Pinpoint the cell where the given text exists, returning its [X, Y] midpoint coordinate. 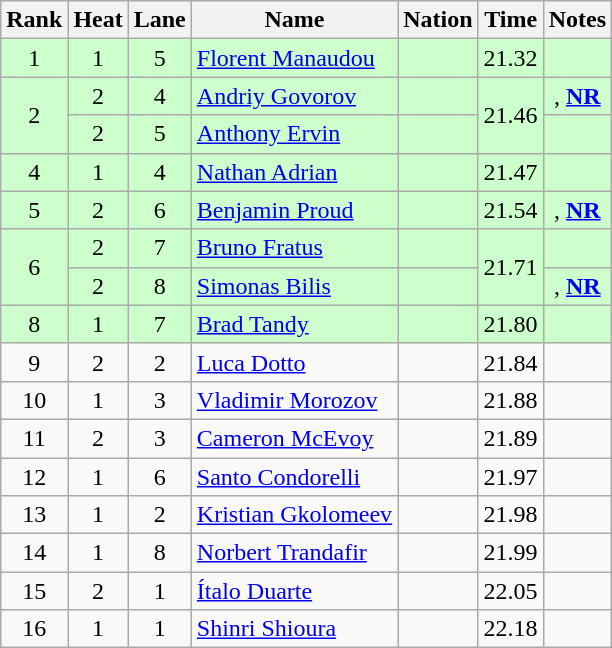
16 [34, 629]
Time [510, 20]
21.88 [510, 400]
10 [34, 400]
21.46 [510, 115]
Anthony Ervin [294, 134]
Lane [160, 20]
Cameron McEvoy [294, 438]
21.99 [510, 553]
Luca Dotto [294, 362]
21.84 [510, 362]
22.18 [510, 629]
9 [34, 362]
Nation [438, 20]
21.98 [510, 515]
Florent Manaudou [294, 58]
21.54 [510, 210]
Simonas Bilis [294, 286]
21.89 [510, 438]
Andriy Govorov [294, 96]
Vladimir Morozov [294, 400]
Notes [577, 20]
Kristian Gkolomeev [294, 515]
15 [34, 591]
21.47 [510, 172]
Rank [34, 20]
11 [34, 438]
Norbert Trandafir [294, 553]
Bruno Fratus [294, 248]
Santo Condorelli [294, 477]
12 [34, 477]
13 [34, 515]
Benjamin Proud [294, 210]
21.80 [510, 324]
21.71 [510, 267]
Name [294, 20]
22.05 [510, 591]
Ítalo Duarte [294, 591]
21.32 [510, 58]
Shinri Shioura [294, 629]
Nathan Adrian [294, 172]
Heat [98, 20]
21.97 [510, 477]
14 [34, 553]
Brad Tandy [294, 324]
